Extract the [X, Y] coordinate from the center of the cell holding the provided text.  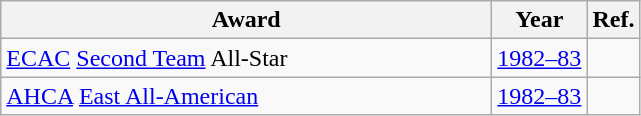
Year [540, 20]
Award [246, 20]
Ref. [614, 20]
ECAC Second Team All-Star [246, 58]
AHCA East All-American [246, 96]
